Capture the cell that displays the provided text and extract its (X, Y) central coordinate. 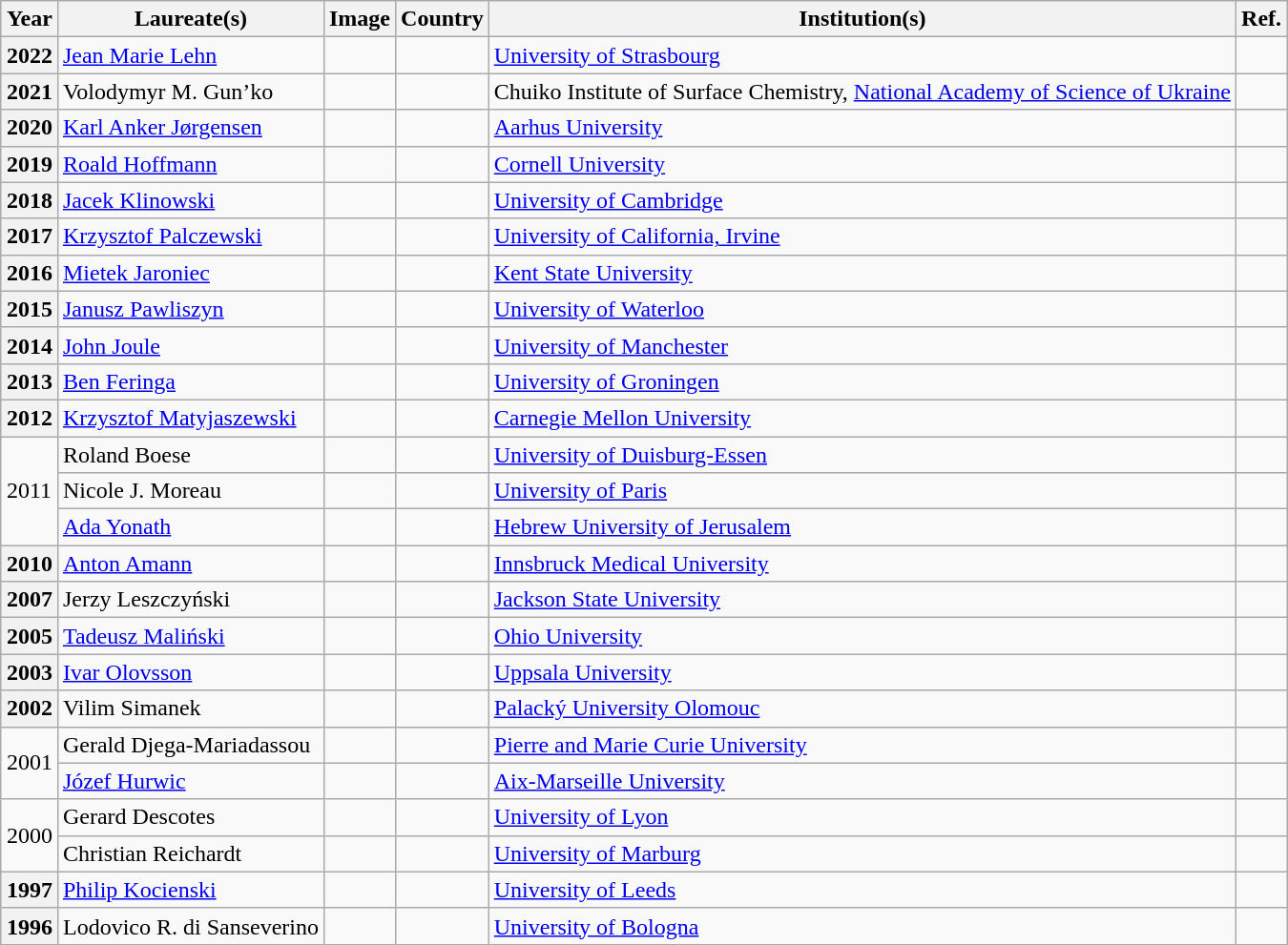
2012 (29, 418)
2017 (29, 236)
2015 (29, 309)
1996 (29, 926)
University of Lyon (862, 817)
John Joule (191, 345)
Country (443, 19)
2016 (29, 273)
Gerard Descotes (191, 817)
Vilim Simanek (191, 709)
2013 (29, 381)
2020 (29, 128)
Anton Amann (191, 564)
Jacek Klinowski (191, 200)
Carnegie Mellon University (862, 418)
Józef Hurwic (191, 781)
Laureate(s) (191, 19)
2019 (29, 164)
Jean Marie Lehn (191, 55)
University of Groningen (862, 381)
2022 (29, 55)
Chuiko Institute of Surface Chemistry, National Academy of Science of Ukraine (862, 92)
2003 (29, 672)
Ref. (1261, 19)
Uppsala University (862, 672)
Ohio University (862, 636)
Jerzy Leszczyński (191, 600)
University of Strasbourg (862, 55)
2010 (29, 564)
University of Manchester (862, 345)
Nicole J. Moreau (191, 491)
Mietek Jaroniec (191, 273)
Roland Boese (191, 455)
Pierre and Marie Curie University (862, 745)
Krzysztof Matyjaszewski (191, 418)
2005 (29, 636)
University of Bologna (862, 926)
Ivar Olovsson (191, 672)
Year (29, 19)
Krzysztof Palczewski (191, 236)
1997 (29, 890)
Kent State University (862, 273)
Volodymyr M. Gun’ko (191, 92)
2011 (29, 491)
University of Paris (862, 491)
2014 (29, 345)
Tadeusz Maliński (191, 636)
Roald Hoffmann (191, 164)
Cornell University (862, 164)
Janusz Pawliszyn (191, 309)
University of California, Irvine (862, 236)
2000 (29, 835)
2018 (29, 200)
Hebrew University of Jerusalem (862, 527)
Aix-Marseille University (862, 781)
Ben Feringa (191, 381)
2021 (29, 92)
Philip Kocienski (191, 890)
Aarhus University (862, 128)
University of Leeds (862, 890)
University of Marburg (862, 853)
Palacký University Olomouc (862, 709)
Lodovico R. di Sanseverino (191, 926)
Christian Reichardt (191, 853)
Innsbruck Medical University (862, 564)
2002 (29, 709)
2001 (29, 763)
University of Cambridge (862, 200)
University of Duisburg-Essen (862, 455)
Ada Yonath (191, 527)
University of Waterloo (862, 309)
Karl Anker Jørgensen (191, 128)
Gerald Djega-Mariadassou (191, 745)
2007 (29, 600)
Jackson State University (862, 600)
Image (359, 19)
Institution(s) (862, 19)
